Capture the cell that displays the provided text and extract its [x, y] central coordinate. 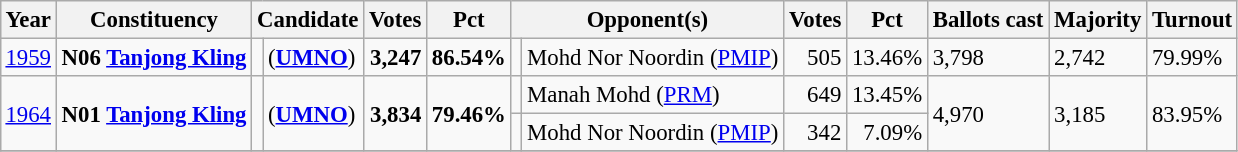
505 [816, 57]
13.46% [888, 57]
3,798 [988, 57]
Constituency [154, 20]
Turnout [1192, 20]
N06 Tanjong Kling [154, 57]
79.99% [1192, 57]
N01 Tanjong Kling [154, 114]
79.46% [470, 114]
Majority [1098, 20]
1964 [28, 114]
86.54% [470, 57]
3,834 [396, 114]
3,185 [1098, 114]
4,970 [988, 114]
Manah Mohd (PRM) [653, 95]
Ballots cast [988, 20]
1959 [28, 57]
2,742 [1098, 57]
3,247 [396, 57]
Year [28, 20]
7.09% [888, 133]
342 [816, 133]
83.95% [1192, 114]
Opponent(s) [647, 20]
649 [816, 95]
13.45% [888, 95]
Candidate [308, 20]
